Output the (X, Y) coordinate of the center of the cell containing the given text.  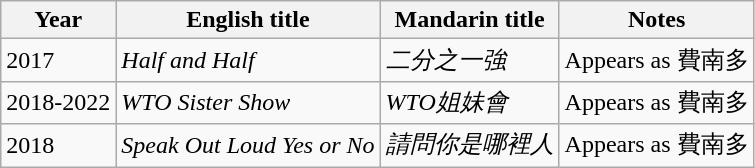
請問你是哪裡人 (470, 146)
2017 (58, 60)
Half and Half (248, 60)
Year (58, 20)
2018-2022 (58, 102)
Notes (656, 20)
二分之一強 (470, 60)
2018 (58, 146)
Speak Out Loud Yes or No (248, 146)
WTO Sister Show (248, 102)
English title (248, 20)
Mandarin title (470, 20)
WTO姐妹會 (470, 102)
